Extract the (X, Y) coordinate from the center of the cell holding the provided text.  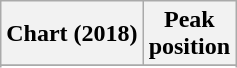
Peak position (189, 34)
Chart (2018) (72, 34)
